Pinpoint the cell where the given text exists, returning its (X, Y) midpoint coordinate. 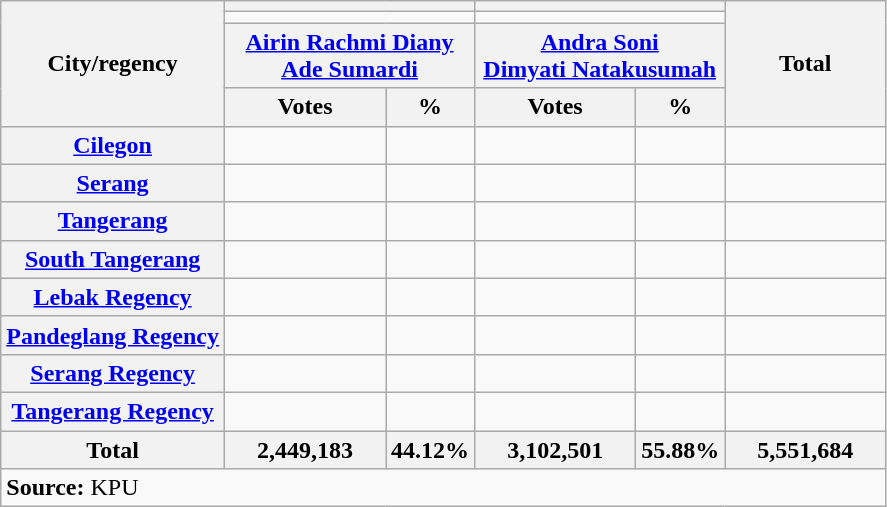
Pandeglang Regency (113, 335)
2,449,183 (304, 449)
55.88% (680, 449)
Cilegon (113, 145)
Source: KPU (444, 488)
Serang (113, 183)
Serang Regency (113, 373)
Lebak Regency (113, 297)
South Tangerang (113, 259)
Tangerang Regency (113, 411)
44.12% (430, 449)
Tangerang (113, 221)
City/regency (113, 64)
Airin Rachmi DianyAde Sumardi (349, 56)
Andra SoniDimyati Natakusumah (600, 56)
5,551,684 (806, 449)
3,102,501 (556, 449)
